For the text-containing cell, return its midpoint in (x, y) coordinate format. 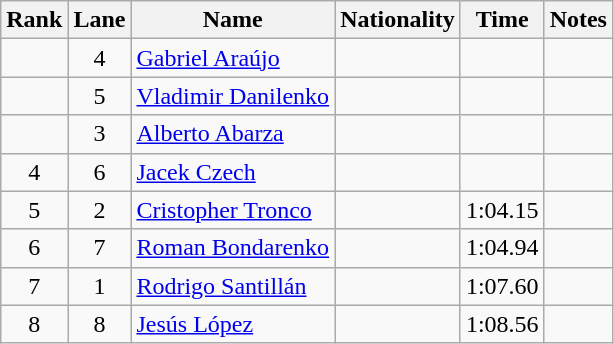
Lane (100, 20)
Alberto Abarza (233, 134)
Roman Bondarenko (233, 248)
Name (233, 20)
Rank (34, 20)
Jesús López (233, 324)
Nationality (398, 20)
Time (502, 20)
1:08.56 (502, 324)
Rodrigo Santillán (233, 286)
1 (100, 286)
Jacek Czech (233, 172)
1:04.15 (502, 210)
1:07.60 (502, 286)
Gabriel Araújo (233, 58)
2 (100, 210)
Cristopher Tronco (233, 210)
3 (100, 134)
Notes (578, 20)
1:04.94 (502, 248)
Vladimir Danilenko (233, 96)
